Detect which cell encompasses the target text, then output its (x, y) center coordinate. 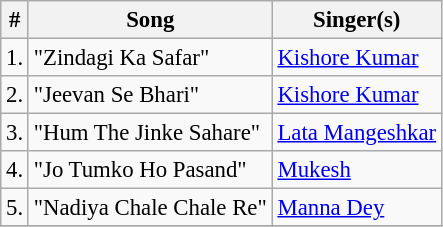
"Hum The Jinke Sahare" (150, 133)
# (15, 20)
1. (15, 58)
2. (15, 95)
"Zindagi Ka Safar" (150, 58)
"Nadiya Chale Chale Re" (150, 208)
Song (150, 20)
Lata Mangeshkar (356, 133)
Mukesh (356, 170)
"Jo Tumko Ho Pasand" (150, 170)
Manna Dey (356, 208)
"Jeevan Se Bhari" (150, 95)
3. (15, 133)
Singer(s) (356, 20)
4. (15, 170)
5. (15, 208)
